Capture the cell that displays the provided text and extract its [X, Y] central coordinate. 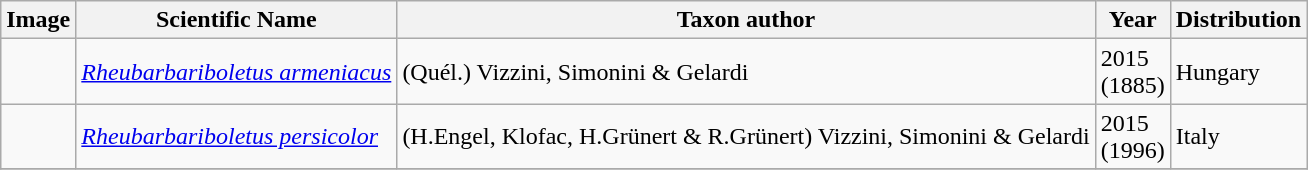
Taxon author [746, 20]
Image [38, 20]
Scientific Name [236, 20]
Hungary [1238, 72]
Italy [1238, 136]
2015(1996) [1132, 136]
(Quél.) Vizzini, Simonini & Gelardi [746, 72]
Distribution [1238, 20]
Rheubarbariboletus armeniacus [236, 72]
Rheubarbariboletus persicolor [236, 136]
(H.Engel, Klofac, H.Grünert & R.Grünert) Vizzini, Simonini & Gelardi [746, 136]
2015(1885) [1132, 72]
Year [1132, 20]
